Capture the cell that displays the provided text and extract its (X, Y) central coordinate. 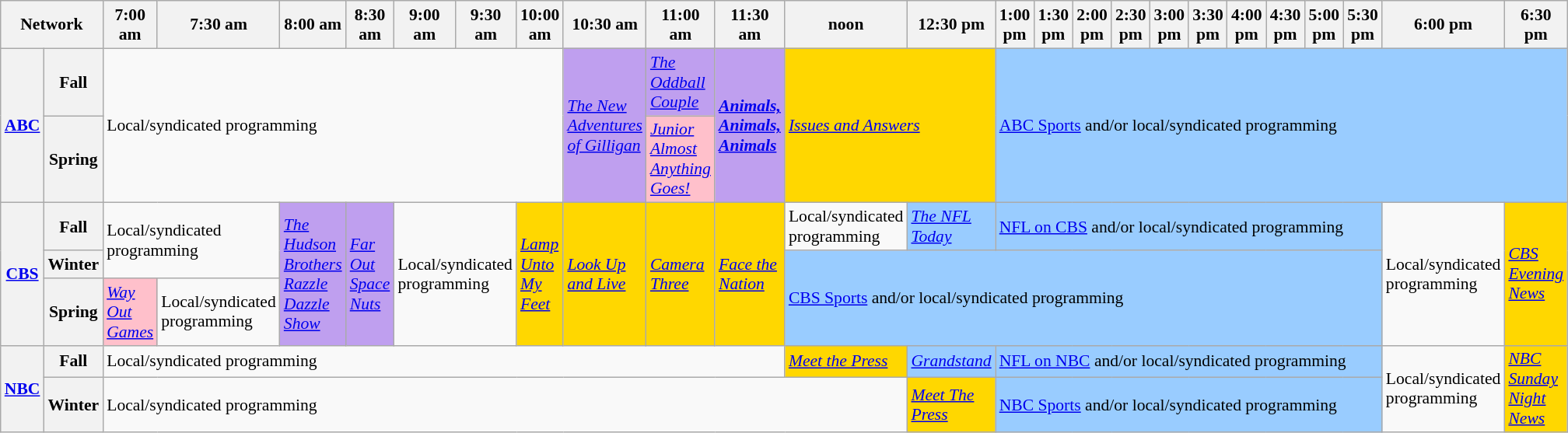
1:30 pm (1053, 25)
Network (51, 25)
12:30 pm (950, 25)
2:00 pm (1092, 25)
7:00 am (130, 25)
4:30 pm (1286, 25)
The Hudson Brothers Razzle Dazzle Show (313, 274)
Issues and Answers (890, 126)
The NFL Today (950, 227)
3:00 pm (1170, 25)
CBS Evening News (1535, 274)
10:30 am (604, 25)
6:30 pm (1535, 25)
4:00 pm (1247, 25)
The New Adventures of Gilligan (604, 126)
CBS Sports and/or local/syndicated programming (1083, 298)
NFL on NBC and/or local/syndicated programming (1188, 361)
Meet the Press (846, 361)
8:00 am (313, 25)
Junior Almost Anything Goes! (681, 159)
Look Up and Live (604, 274)
Lamp Unto My Feet (540, 274)
9:00 am (425, 25)
NBC Sunday Night News (1535, 389)
1:00 pm (1015, 25)
5:30 pm (1363, 25)
Far Out Space Nuts (370, 274)
10:00 am (540, 25)
CBS (23, 274)
3:30 pm (1208, 25)
7:30 am (219, 25)
Camera Three (681, 274)
Animals, Animals, Animals (750, 126)
Face the Nation (750, 274)
The Oddball Couple (681, 82)
ABC Sports and/or local/syndicated programming (1282, 126)
2:30 pm (1131, 25)
Meet The Press (950, 406)
8:30 am (370, 25)
NBC (23, 389)
11:30 am (750, 25)
9:30 am (485, 25)
Way Out Games (130, 313)
NFL on CBS and/or local/syndicated programming (1188, 227)
NBC Sports and/or local/syndicated programming (1188, 406)
noon (846, 25)
ABC (23, 126)
Grandstand (950, 361)
5:00 pm (1324, 25)
11:00 am (681, 25)
6:00 pm (1444, 25)
